Return [X, Y] of the center of cell containing provided text 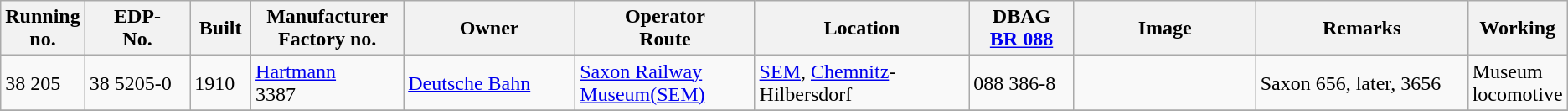
Built [221, 29]
38 205 [43, 82]
088 386-8 [1022, 82]
1910 [221, 82]
Museum locomotive [1518, 82]
Runningno. [43, 29]
Deutsche Bahn [489, 82]
ManufacturerFactory no. [328, 29]
Working [1518, 29]
Hartmann3387 [328, 82]
Saxon Railway Museum(SEM) [665, 82]
SEM, Chemnitz-Hilbersdorf [862, 82]
Owner [489, 29]
38 5205-0 [137, 82]
Location [862, 29]
OperatorRoute [665, 29]
Image [1164, 29]
Saxon 656, later, 3656 [1362, 82]
Remarks [1362, 29]
EDP-No. [137, 29]
DBAGBR 088 [1022, 29]
